Capture the cell that displays the provided text and extract its [X, Y] central coordinate. 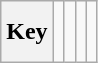
Key [27, 32]
